Return (X, Y) of the center of cell containing provided text 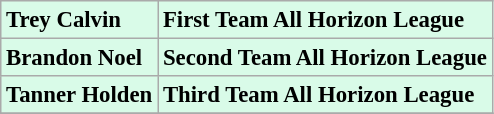
Brandon Noel (80, 58)
Trey Calvin (80, 20)
Third Team All Horizon League (326, 95)
Tanner Holden (80, 95)
First Team All Horizon League (326, 20)
Second Team All Horizon League (326, 58)
